Determine the (x, y) coordinate at the center of the cell enclosing the given text.  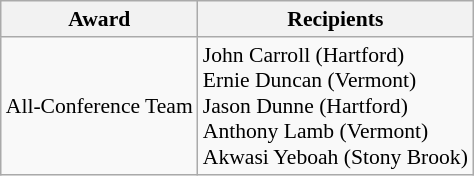
Award (100, 19)
Recipients (336, 19)
John Carroll (Hartford) Ernie Duncan (Vermont) Jason Dunne (Hartford) Anthony Lamb (Vermont) Akwasi Yeboah (Stony Brook) (336, 106)
All-Conference Team (100, 106)
